For the text-containing cell, return its midpoint in [X, Y] coordinate format. 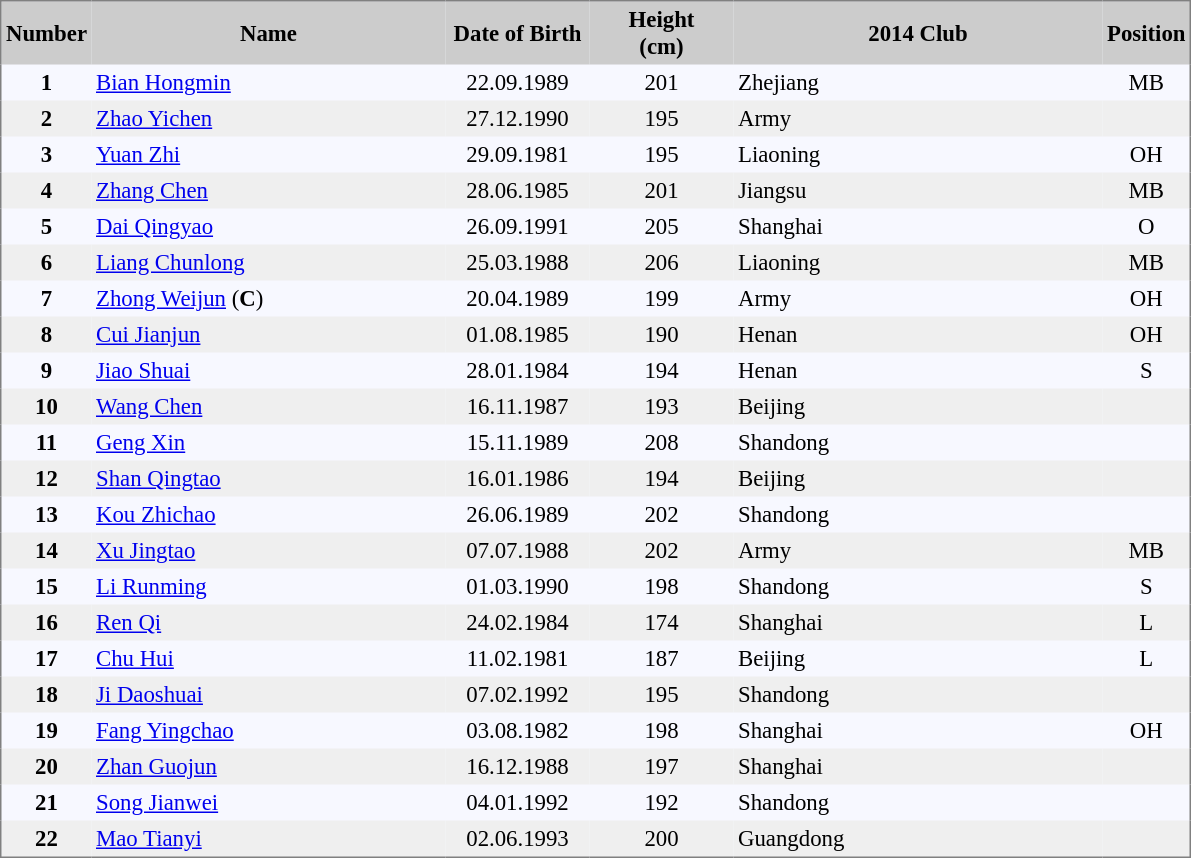
07.02.1992 [518, 694]
11 [46, 442]
19 [46, 730]
O [1146, 226]
Song Jianwei [269, 802]
10 [46, 406]
Fang Yingchao [269, 730]
04.01.1992 [518, 802]
15.11.1989 [518, 442]
Liang Chunlong [269, 262]
20 [46, 766]
Zhong Weijun (C) [269, 298]
7 [46, 298]
01.08.1985 [518, 334]
21 [46, 802]
26.06.1989 [518, 514]
Dai Qingyao [269, 226]
12 [46, 478]
Jiangsu [918, 190]
Bian Hongmin [269, 82]
11.02.1981 [518, 658]
02.06.1993 [518, 838]
16.11.1987 [518, 406]
5 [46, 226]
01.03.1990 [518, 586]
2014 Club [918, 33]
16.12.1988 [518, 766]
Chu Hui [269, 658]
199 [662, 298]
Zhejiang [918, 82]
Jiao Shuai [269, 370]
26.09.1991 [518, 226]
16.01.1986 [518, 478]
18 [46, 694]
187 [662, 658]
206 [662, 262]
174 [662, 622]
Wang Chen [269, 406]
8 [46, 334]
Zhan Guojun [269, 766]
Mao Tianyi [269, 838]
25.03.1988 [518, 262]
Name [269, 33]
6 [46, 262]
Guangdong [918, 838]
Xu Jingtao [269, 550]
205 [662, 226]
Shan Qingtao [269, 478]
22 [46, 838]
13 [46, 514]
03.08.1982 [518, 730]
200 [662, 838]
9 [46, 370]
Cui Jianjun [269, 334]
Li Runming [269, 586]
24.02.1984 [518, 622]
14 [46, 550]
29.09.1981 [518, 154]
2 [46, 118]
16 [46, 622]
Ren Qi [269, 622]
3 [46, 154]
208 [662, 442]
Position [1146, 33]
Yuan Zhi [269, 154]
Date of Birth [518, 33]
197 [662, 766]
192 [662, 802]
Zhang Chen [269, 190]
27.12.1990 [518, 118]
Zhao Yichen [269, 118]
22.09.1989 [518, 82]
15 [46, 586]
190 [662, 334]
Geng Xin [269, 442]
1 [46, 82]
Ji Daoshuai [269, 694]
20.04.1989 [518, 298]
Number [46, 33]
28.06.1985 [518, 190]
07.07.1988 [518, 550]
17 [46, 658]
Height(cm) [662, 33]
28.01.1984 [518, 370]
193 [662, 406]
Kou Zhichao [269, 514]
4 [46, 190]
